Extract the (x, y) coordinate from the center of the cell holding the provided text.  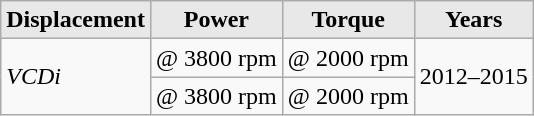
2012–2015 (474, 77)
Displacement (76, 20)
VCDi (76, 77)
Power (216, 20)
Torque (348, 20)
Years (474, 20)
